Identify which cell holds the provided text, then report its [x, y] central coordinate. 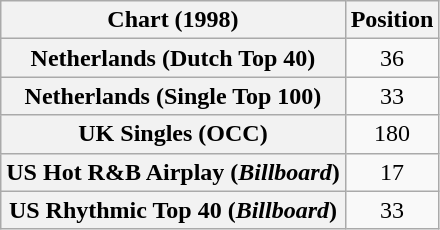
US Rhythmic Top 40 (Billboard) [173, 210]
Netherlands (Single Top 100) [173, 96]
17 [392, 172]
US Hot R&B Airplay (Billboard) [173, 172]
Position [392, 20]
Netherlands (Dutch Top 40) [173, 58]
UK Singles (OCC) [173, 134]
180 [392, 134]
36 [392, 58]
Chart (1998) [173, 20]
